Return [X, Y] of the center of cell containing provided text 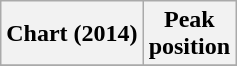
Chart (2014) [72, 34]
Peakposition [189, 34]
